Determine the [X, Y] coordinate at the center of the cell enclosing the given text.  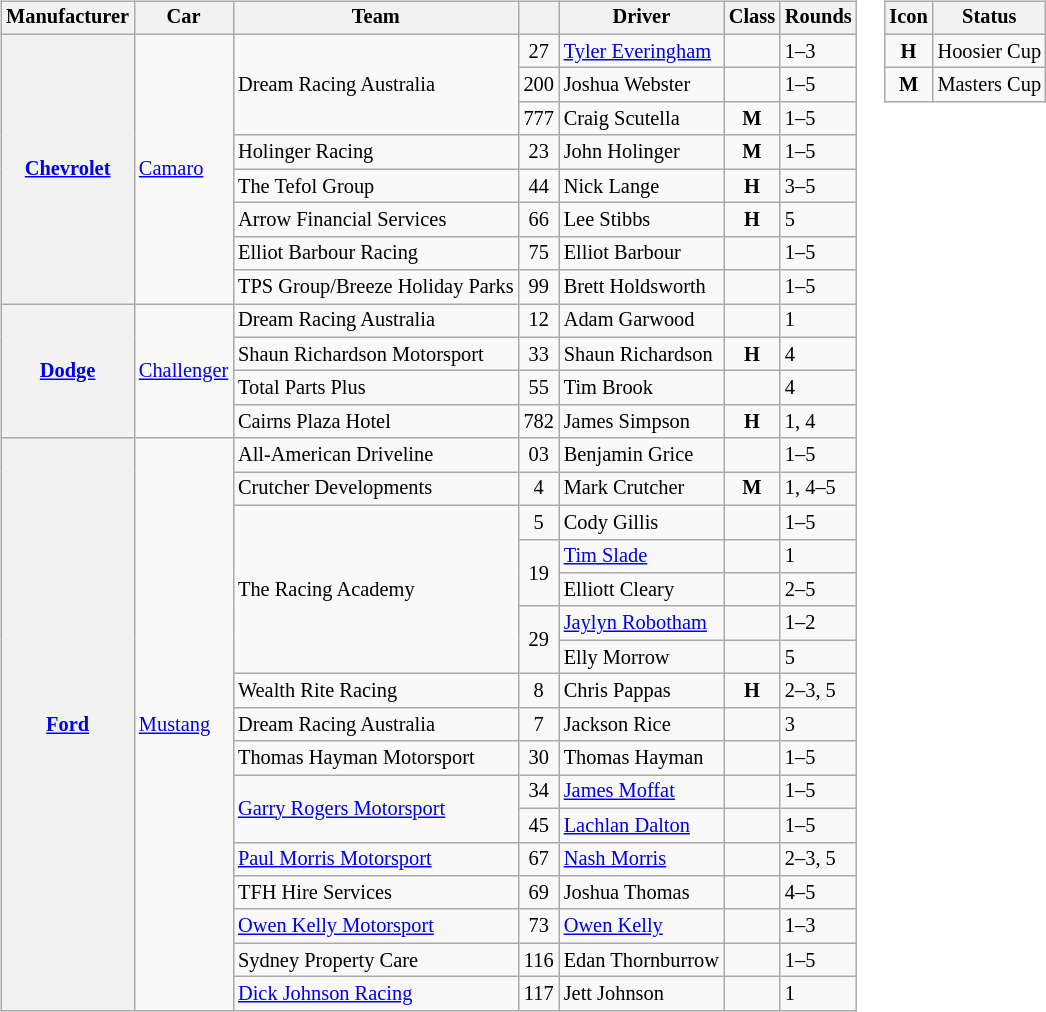
2–5 [818, 590]
Masters Cup [990, 85]
Holinger Racing [376, 152]
29 [539, 640]
The Tefol Group [376, 186]
12 [539, 321]
Paul Morris Motorsport [376, 859]
Elly Morrow [642, 657]
3 [818, 724]
Challenger [184, 372]
30 [539, 758]
Cairns Plaza Hotel [376, 422]
Class [752, 18]
Thomas Hayman [642, 758]
Tim Slade [642, 556]
777 [539, 119]
1–2 [818, 623]
69 [539, 893]
Joshua Webster [642, 85]
03 [539, 455]
8 [539, 691]
Joshua Thomas [642, 893]
Chevrolet [68, 168]
Hoosier Cup [990, 51]
Mustang [184, 724]
7 [539, 724]
Car [184, 18]
John Holinger [642, 152]
Driver [642, 18]
Chris Pappas [642, 691]
Team [376, 18]
Cody Gillis [642, 522]
782 [539, 422]
33 [539, 354]
Lee Stibbs [642, 220]
Nash Morris [642, 859]
Tim Brook [642, 388]
Manufacturer [68, 18]
Elliot Barbour [642, 253]
Lachlan Dalton [642, 825]
Icon [908, 18]
Elliott Cleary [642, 590]
Owen Kelly [642, 926]
67 [539, 859]
TPS Group/Breeze Holiday Parks [376, 287]
Garry Rogers Motorsport [376, 808]
Brett Holdsworth [642, 287]
Status [990, 18]
Mark Crutcher [642, 489]
27 [539, 51]
3–5 [818, 186]
Craig Scutella [642, 119]
Total Parts Plus [376, 388]
1, 4–5 [818, 489]
Shaun Richardson Motorsport [376, 354]
Adam Garwood [642, 321]
1, 4 [818, 422]
The Racing Academy [376, 589]
4–5 [818, 893]
Jaylyn Robotham [642, 623]
200 [539, 85]
Crutcher Developments [376, 489]
Jackson Rice [642, 724]
117 [539, 994]
34 [539, 792]
Benjamin Grice [642, 455]
TFH Hire Services [376, 893]
Sydney Property Care [376, 960]
Thomas Hayman Motorsport [376, 758]
Edan Thornburrow [642, 960]
116 [539, 960]
Dick Johnson Racing [376, 994]
66 [539, 220]
44 [539, 186]
75 [539, 253]
19 [539, 572]
Ford [68, 724]
23 [539, 152]
Shaun Richardson [642, 354]
Camaro [184, 168]
Owen Kelly Motorsport [376, 926]
55 [539, 388]
Tyler Everingham [642, 51]
45 [539, 825]
Arrow Financial Services [376, 220]
James Moffat [642, 792]
Dodge [68, 372]
Nick Lange [642, 186]
James Simpson [642, 422]
73 [539, 926]
Jett Johnson [642, 994]
All-American Driveline [376, 455]
Wealth Rite Racing [376, 691]
Rounds [818, 18]
99 [539, 287]
Elliot Barbour Racing [376, 253]
